Extract the (X, Y) coordinate from the center of the cell holding the provided text.  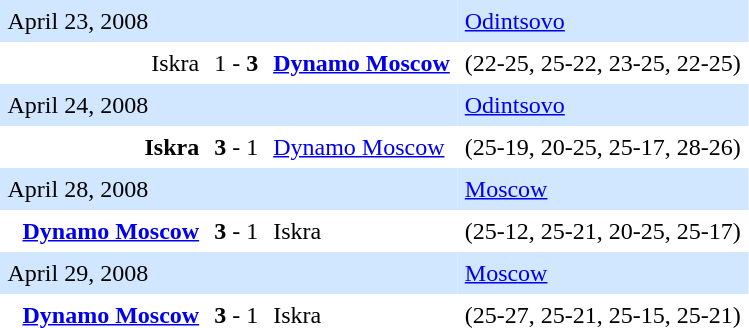
1 - 3 (236, 63)
April 23, 2008 (228, 21)
April 28, 2008 (228, 189)
(25-12, 25-21, 20-25, 25-17) (602, 231)
(25-19, 20-25, 25-17, 28-26) (602, 147)
April 29, 2008 (228, 273)
(22-25, 25-22, 23-25, 22-25) (602, 63)
April 24, 2008 (228, 105)
